Pinpoint the cell where the given text exists, returning its (X, Y) midpoint coordinate. 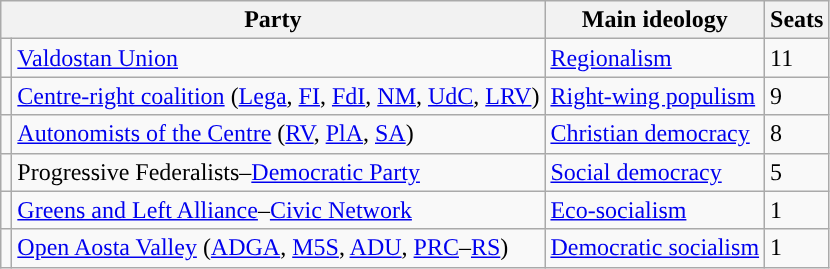
Valdostan Union (278, 58)
Centre-right coalition (Lega, FI, FdI, NM, UdC, LRV) (278, 96)
Eco-socialism (655, 210)
11 (797, 58)
Christian democracy (655, 134)
Open Aosta Valley (ADGA, M5S, ADU, PRC–RS) (278, 248)
Seats (797, 20)
9 (797, 96)
Democratic socialism (655, 248)
Social democracy (655, 172)
8 (797, 134)
Autonomists of the Centre (RV, PlA, SA) (278, 134)
5 (797, 172)
Greens and Left Alliance–Civic Network (278, 210)
Regionalism (655, 58)
Party (273, 20)
Right-wing populism (655, 96)
Main ideology (655, 20)
Progressive Federalists–Democratic Party (278, 172)
